From the cell containing the given text, extract its center point as [X, Y] coordinate. 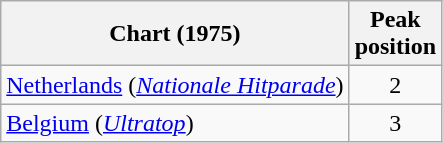
Chart (1975) [175, 34]
3 [395, 123]
Belgium (Ultratop) [175, 123]
2 [395, 85]
Netherlands (Nationale Hitparade) [175, 85]
Peakposition [395, 34]
